Identify which cell holds the provided text, then report its (x, y) central coordinate. 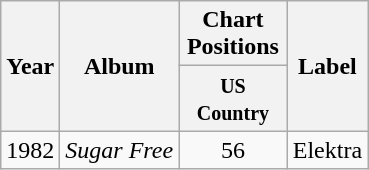
56 (234, 150)
US Country (234, 98)
Label (327, 66)
Album (120, 66)
Chart Positions (234, 34)
Sugar Free (120, 150)
Year (30, 66)
Elektra (327, 150)
1982 (30, 150)
